Identify which cell holds the provided text, then report its (x, y) central coordinate. 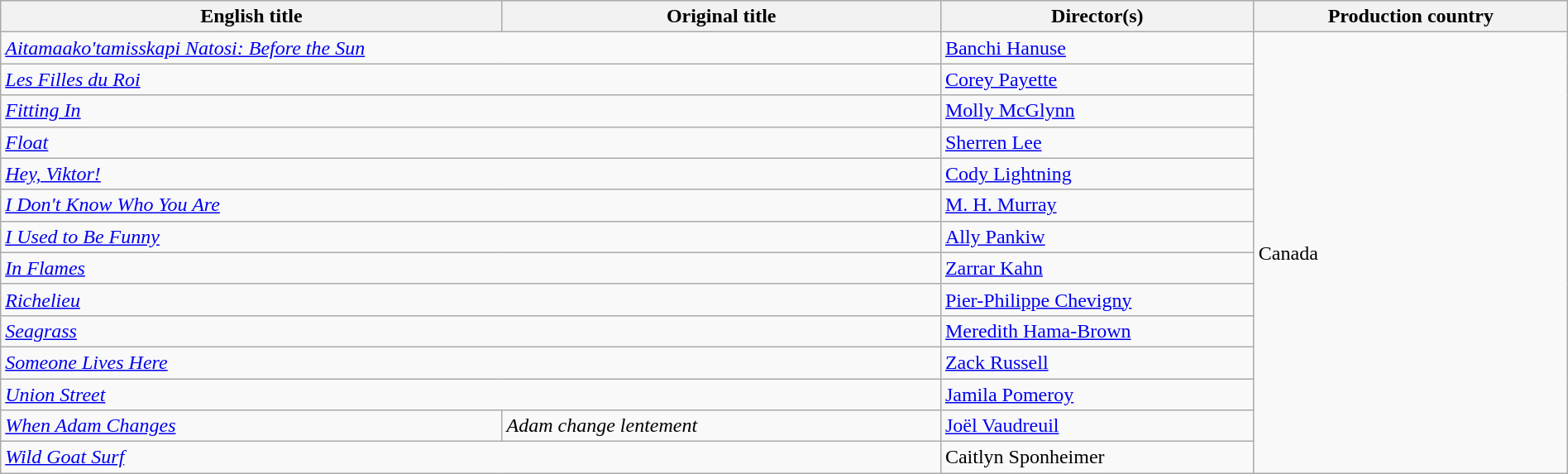
I Don't Know Who You Are (471, 205)
Aitamaako'tamisskapi Natosi: Before the Sun (471, 48)
In Flames (471, 268)
Jamila Pomeroy (1097, 395)
Original title (721, 17)
Ally Pankiw (1097, 237)
Production country (1411, 17)
Zack Russell (1097, 362)
Zarrar Kahn (1097, 268)
I Used to Be Funny (471, 237)
Banchi Hanuse (1097, 48)
Molly McGlynn (1097, 111)
Fitting In (471, 111)
M. H. Murray (1097, 205)
Union Street (471, 395)
Sherren Lee (1097, 142)
English title (251, 17)
Seagrass (471, 331)
Someone Lives Here (471, 362)
Caitlyn Sponheimer (1097, 457)
Pier-Philippe Chevigny (1097, 299)
Joël Vaudreuil (1097, 426)
Wild Goat Surf (471, 457)
Les Filles du Roi (471, 79)
Director(s) (1097, 17)
Corey Payette (1097, 79)
Richelieu (471, 299)
Float (471, 142)
When Adam Changes (251, 426)
Hey, Viktor! (471, 174)
Cody Lightning (1097, 174)
Meredith Hama-Brown (1097, 331)
Adam change lentement (721, 426)
Canada (1411, 253)
